From the cell containing the given text, extract its center point as (x, y) coordinate. 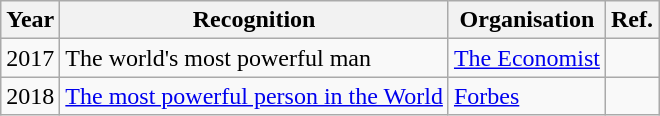
Ref. (632, 20)
Organisation (526, 20)
Forbes (526, 96)
2017 (30, 58)
Recognition (254, 20)
The Economist (526, 58)
The most powerful person in the World (254, 96)
Year (30, 20)
2018 (30, 96)
The world's most powerful man (254, 58)
